Find where the given text appears and provide that cell's center as (X, Y) coordinate. 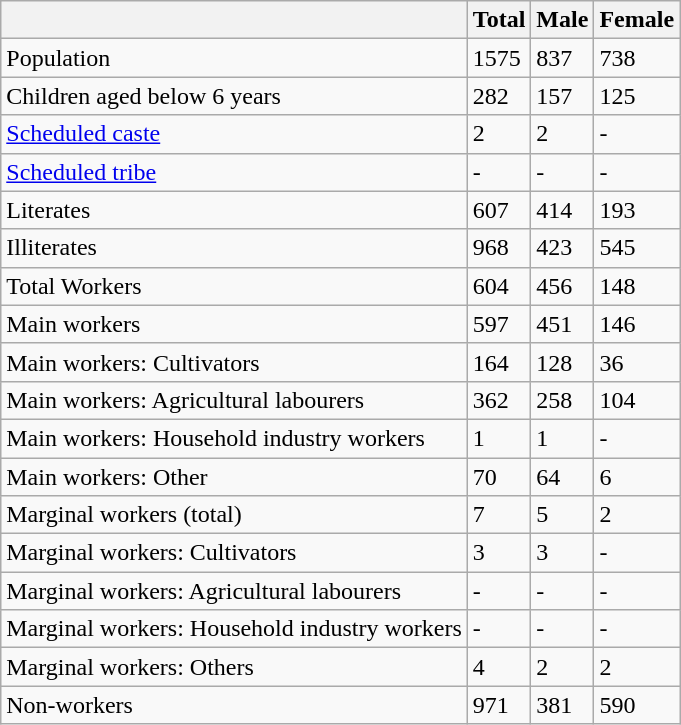
64 (562, 477)
Population (234, 58)
70 (499, 477)
Literates (234, 210)
362 (499, 400)
Total (499, 20)
Non-workers (234, 705)
Scheduled tribe (234, 172)
Female (637, 20)
128 (562, 362)
157 (562, 96)
597 (499, 324)
6 (637, 477)
968 (499, 248)
Main workers: Other (234, 477)
5 (562, 515)
Main workers: Cultivators (234, 362)
971 (499, 705)
125 (637, 96)
282 (499, 96)
Marginal workers: Household industry workers (234, 629)
148 (637, 286)
423 (562, 248)
456 (562, 286)
Marginal workers: Cultivators (234, 553)
837 (562, 58)
146 (637, 324)
Illiterates (234, 248)
193 (637, 210)
Total Workers (234, 286)
164 (499, 362)
738 (637, 58)
604 (499, 286)
Marginal workers (total) (234, 515)
Main workers: Agricultural labourers (234, 400)
Children aged below 6 years (234, 96)
381 (562, 705)
7 (499, 515)
104 (637, 400)
414 (562, 210)
4 (499, 667)
Scheduled caste (234, 134)
590 (637, 705)
Male (562, 20)
451 (562, 324)
Marginal workers: Agricultural labourers (234, 591)
607 (499, 210)
1575 (499, 58)
Main workers (234, 324)
258 (562, 400)
36 (637, 362)
545 (637, 248)
Main workers: Household industry workers (234, 438)
Marginal workers: Others (234, 667)
